Find where the given text appears and provide that cell's center as (X, Y) coordinate. 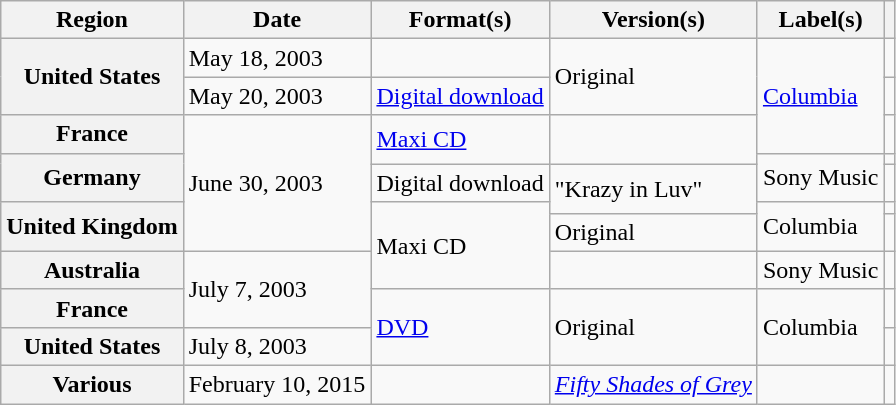
Version(s) (653, 20)
"Krazy in Luv" (653, 188)
Date (277, 20)
Label(s) (820, 20)
Various (92, 384)
Fifty Shades of Grey (653, 384)
Germany (92, 178)
United Kingdom (92, 226)
DVD (460, 327)
February 10, 2015 (277, 384)
May 18, 2003 (277, 58)
Australia (92, 270)
June 30, 2003 (277, 183)
May 20, 2003 (277, 96)
Region (92, 20)
July 7, 2003 (277, 289)
Format(s) (460, 20)
July 8, 2003 (277, 346)
